For the text-containing cell, return its midpoint in (x, y) coordinate format. 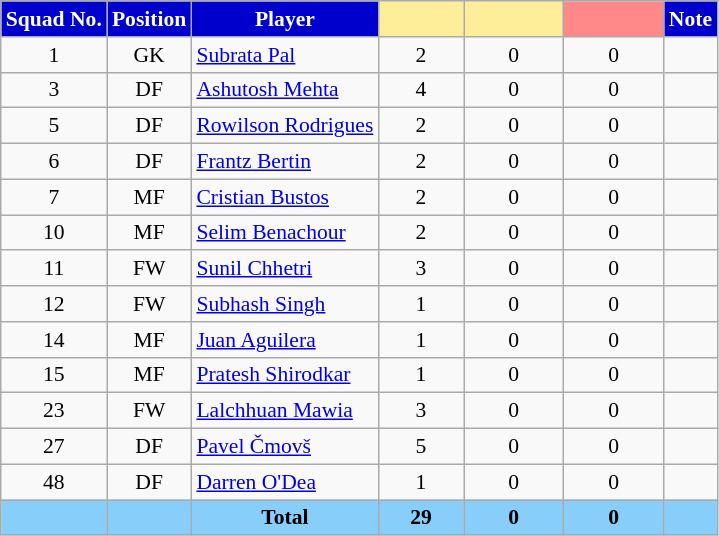
Sunil Chhetri (284, 269)
Juan Aguilera (284, 340)
Ashutosh Mehta (284, 90)
Darren O'Dea (284, 482)
Total (284, 518)
Player (284, 19)
12 (54, 304)
Rowilson Rodrigues (284, 126)
15 (54, 375)
Position (149, 19)
Pratesh Shirodkar (284, 375)
Subhash Singh (284, 304)
27 (54, 447)
7 (54, 197)
Frantz Bertin (284, 162)
48 (54, 482)
Selim Benachour (284, 233)
Squad No. (54, 19)
14 (54, 340)
10 (54, 233)
GK (149, 55)
6 (54, 162)
Lalchhuan Mawia (284, 411)
23 (54, 411)
Pavel Čmovš (284, 447)
Cristian Bustos (284, 197)
Subrata Pal (284, 55)
29 (420, 518)
4 (420, 90)
Note (690, 19)
11 (54, 269)
